Capture the cell that displays the provided text and extract its [x, y] central coordinate. 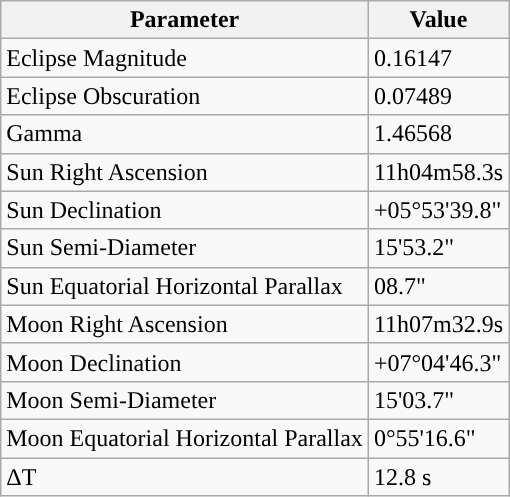
08.7" [438, 286]
Eclipse Obscuration [185, 96]
Sun Equatorial Horizontal Parallax [185, 286]
Sun Right Ascension [185, 172]
Moon Right Ascension [185, 324]
ΔT [185, 477]
Moon Declination [185, 362]
Sun Semi-Diameter [185, 248]
Sun Declination [185, 210]
Moon Equatorial Horizontal Parallax [185, 438]
Value [438, 20]
11h04m58.3s [438, 172]
0.07489 [438, 96]
Eclipse Magnitude [185, 58]
12.8 s [438, 477]
11h07m32.9s [438, 324]
1.46568 [438, 134]
15'03.7" [438, 400]
0°55'16.6" [438, 438]
Gamma [185, 134]
+07°04'46.3" [438, 362]
Moon Semi-Diameter [185, 400]
+05°53'39.8" [438, 210]
0.16147 [438, 58]
15'53.2" [438, 248]
Parameter [185, 20]
